Determine the [X, Y] coordinate at the center of the cell enclosing the given text.  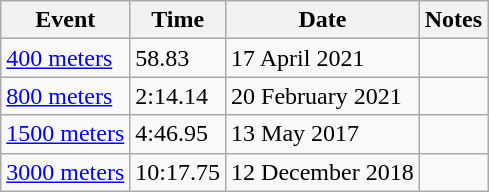
Date [323, 20]
Event [66, 20]
4:46.95 [178, 134]
Notes [453, 20]
20 February 2021 [323, 96]
1500 meters [66, 134]
17 April 2021 [323, 58]
800 meters [66, 96]
13 May 2017 [323, 134]
10:17.75 [178, 172]
58.83 [178, 58]
Time [178, 20]
12 December 2018 [323, 172]
3000 meters [66, 172]
2:14.14 [178, 96]
400 meters [66, 58]
